Search for the cell housing the specified text and yield its (x, y) center coordinate. 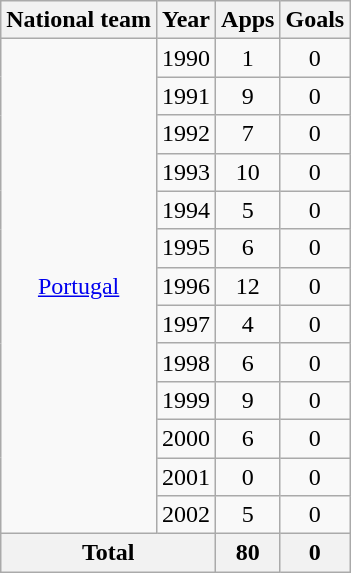
12 (248, 286)
1995 (186, 248)
1994 (186, 210)
1993 (186, 172)
Portugal (79, 286)
Year (186, 20)
1990 (186, 58)
Apps (248, 20)
1 (248, 58)
4 (248, 324)
Total (108, 553)
1996 (186, 286)
Goals (315, 20)
National team (79, 20)
1999 (186, 400)
80 (248, 553)
2000 (186, 438)
1991 (186, 96)
2002 (186, 515)
1998 (186, 362)
2001 (186, 477)
10 (248, 172)
1997 (186, 324)
7 (248, 134)
1992 (186, 134)
